Detect which cell encompasses the target text, then output its [X, Y] center coordinate. 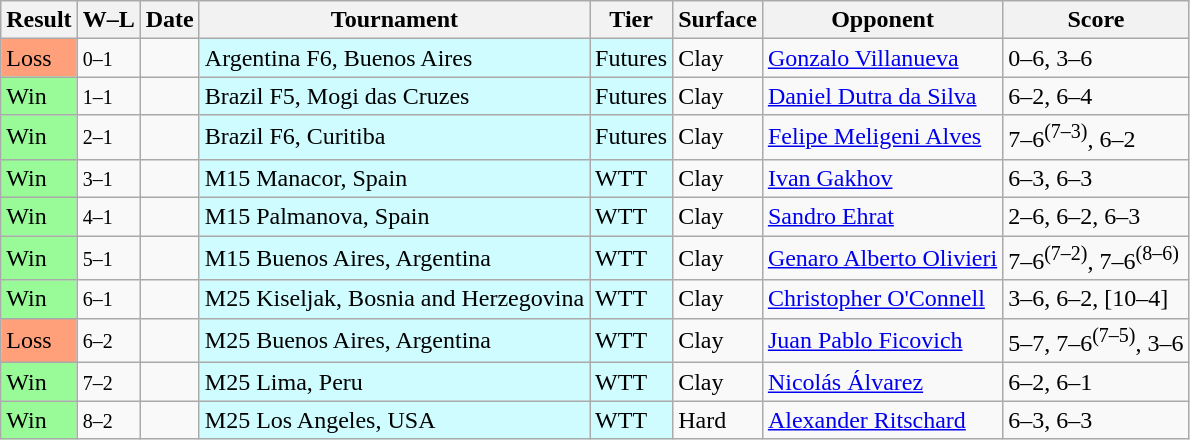
6–2, 6–4 [1096, 96]
Daniel Dutra da Silva [882, 96]
Opponent [882, 20]
7–6(7–3), 6–2 [1096, 138]
M25 Lima, Peru [394, 382]
Christopher O'Connell [882, 299]
6–2, 6–1 [1096, 382]
8–2 [108, 420]
Nicolás Álvarez [882, 382]
W–L [108, 20]
Argentina F6, Buenos Aires [394, 58]
5–7, 7–6(7–5), 3–6 [1096, 340]
6–1 [108, 299]
Score [1096, 20]
0–6, 3–6 [1096, 58]
3–6, 6–2, [10–4] [1096, 299]
M25 Los Angeles, USA [394, 420]
6–2 [108, 340]
Surface [718, 20]
2–6, 6–2, 6–3 [1096, 217]
Genaro Alberto Olivieri [882, 258]
2–1 [108, 138]
Ivan Gakhov [882, 178]
5–1 [108, 258]
M15 Manacor, Spain [394, 178]
M25 Kiseljak, Bosnia and Herzegovina [394, 299]
4–1 [108, 217]
Result [39, 20]
7–6(7–2), 7–6(8–6) [1096, 258]
M15 Palmanova, Spain [394, 217]
Brazil F6, Curitiba [394, 138]
3–1 [108, 178]
0–1 [108, 58]
Juan Pablo Ficovich [882, 340]
7–2 [108, 382]
Hard [718, 420]
M15 Buenos Aires, Argentina [394, 258]
Alexander Ritschard [882, 420]
Felipe Meligeni Alves [882, 138]
Gonzalo Villanueva [882, 58]
Brazil F5, Mogi das Cruzes [394, 96]
Tournament [394, 20]
Sandro Ehrat [882, 217]
Date [170, 20]
Tier [632, 20]
M25 Buenos Aires, Argentina [394, 340]
1–1 [108, 96]
